Scan for the cell matching the given text and deliver its [X, Y] coordinate at center. 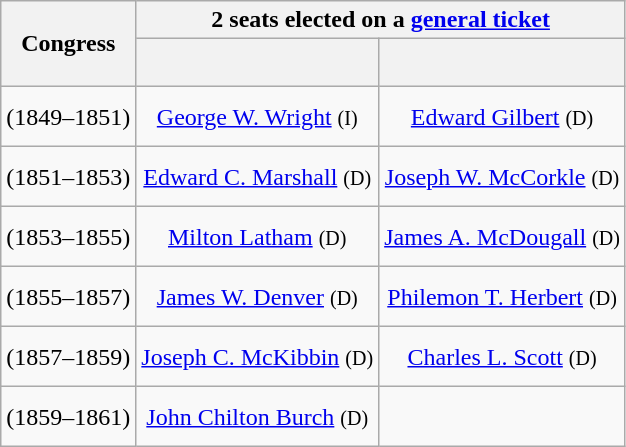
Philemon T. Herbert (D) [502, 297]
George W. Wright (I) [258, 117]
(1855–1857) [68, 297]
Charles L. Scott (D) [502, 357]
(1849–1851) [68, 117]
Edward C. Marshall (D) [258, 177]
(1859–1861) [68, 417]
(1851–1853) [68, 177]
2 seats elected on a general ticket [381, 20]
Edward Gilbert (D) [502, 117]
Milton Latham (D) [258, 237]
John Chilton Burch (D) [258, 417]
(1857–1859) [68, 357]
James A. McDougall (D) [502, 237]
(1853–1855) [68, 237]
Joseph W. McCorkle (D) [502, 177]
Joseph C. McKibbin (D) [258, 357]
Congress [68, 44]
James W. Denver (D) [258, 297]
